Find where the given text appears and provide that cell's center as (x, y) coordinate. 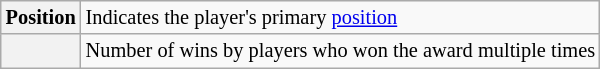
Position (41, 17)
Indicates the player's primary position (340, 17)
Number of wins by players who won the award multiple times (340, 51)
